For the text-containing cell, return its midpoint in (X, Y) coordinate format. 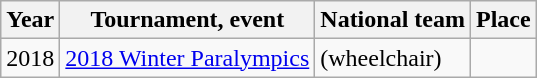
Tournament, event (188, 20)
2018 (30, 58)
2018 Winter Paralympics (188, 58)
Year (30, 20)
(wheelchair) (393, 58)
Place (503, 20)
National team (393, 20)
